From the cell containing the given text, extract its center point as (X, Y) coordinate. 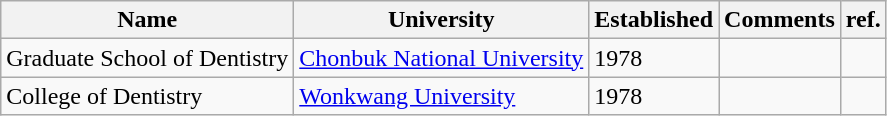
Wonkwang University (442, 96)
Graduate School of Dentistry (148, 58)
Name (148, 20)
University (442, 20)
ref. (863, 20)
Comments (780, 20)
Chonbuk National University (442, 58)
College of Dentistry (148, 96)
Established (654, 20)
